Detect which cell encompasses the target text, then output its [X, Y] center coordinate. 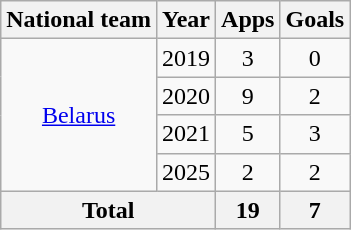
Total [108, 210]
2020 [186, 96]
National team [79, 20]
Goals [315, 20]
Belarus [79, 115]
Apps [248, 20]
9 [248, 96]
2021 [186, 134]
5 [248, 134]
2025 [186, 172]
2019 [186, 58]
7 [315, 210]
Year [186, 20]
19 [248, 210]
0 [315, 58]
